Scan for the cell matching the given text and deliver its (X, Y) coordinate at center. 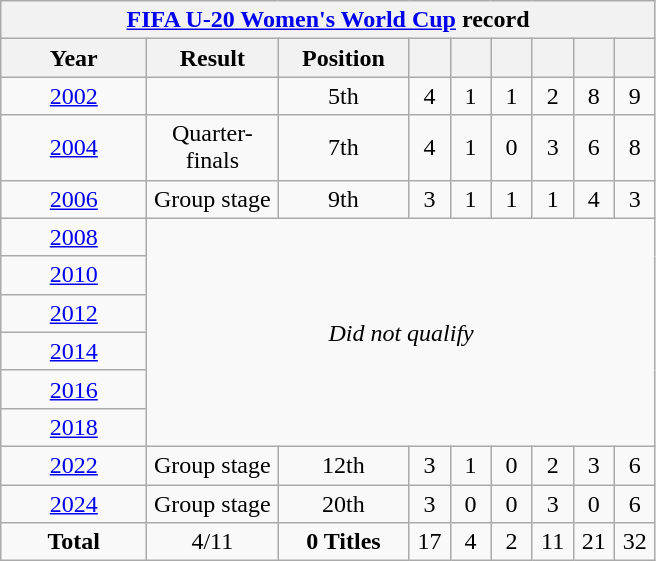
17 (430, 542)
9 (634, 96)
2010 (74, 275)
Position (344, 58)
2006 (74, 199)
2002 (74, 96)
32 (634, 542)
9th (344, 199)
2014 (74, 351)
2024 (74, 503)
Total (74, 542)
2008 (74, 237)
Result (212, 58)
Did not qualify (401, 332)
7th (344, 148)
FIFA U-20 Women's World Cup record (328, 20)
2012 (74, 313)
11 (552, 542)
20th (344, 503)
12th (344, 465)
2016 (74, 389)
2022 (74, 465)
4/11 (212, 542)
5th (344, 96)
0 Titles (344, 542)
Year (74, 58)
2018 (74, 427)
2004 (74, 148)
21 (594, 542)
Quarter-finals (212, 148)
